Extract the (x, y) coordinate from the center of the cell holding the provided text.  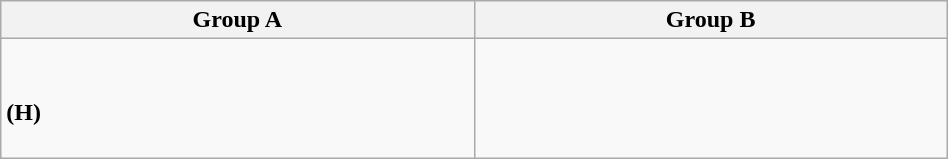
(H) (238, 98)
Group B (710, 20)
Group A (238, 20)
